Identify which cell holds the provided text, then report its [x, y] central coordinate. 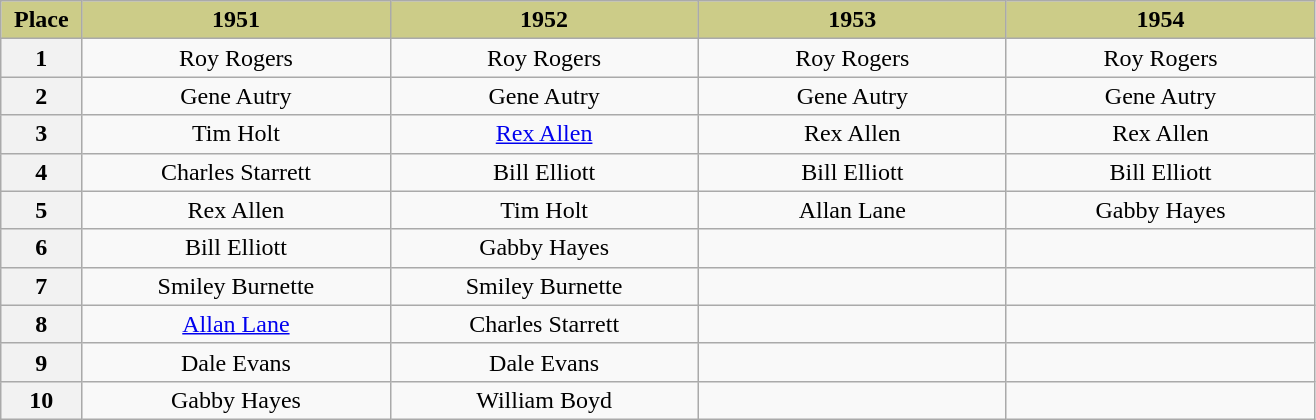
9 [42, 362]
1953 [852, 20]
10 [42, 400]
1 [42, 58]
William Boyd [544, 400]
1954 [1160, 20]
1952 [544, 20]
3 [42, 134]
2 [42, 96]
4 [42, 172]
7 [42, 286]
6 [42, 248]
1951 [236, 20]
8 [42, 324]
Place [42, 20]
5 [42, 210]
